Identify which cell holds the provided text, then report its (X, Y) central coordinate. 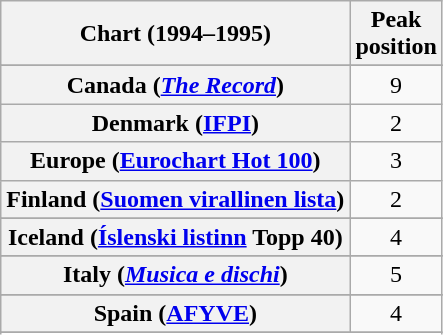
Denmark (IFPI) (176, 123)
Europe (Eurochart Hot 100) (176, 161)
Canada (The Record) (176, 85)
Spain (AFYVE) (176, 313)
Chart (1994–1995) (176, 34)
Iceland (Íslenski listinn Topp 40) (176, 237)
9 (396, 85)
Peakposition (396, 34)
Finland (Suomen virallinen lista) (176, 199)
Italy (Musica e dischi) (176, 275)
5 (396, 275)
3 (396, 161)
